Locate the cell with the specified text and output its (x, y) center coordinate. 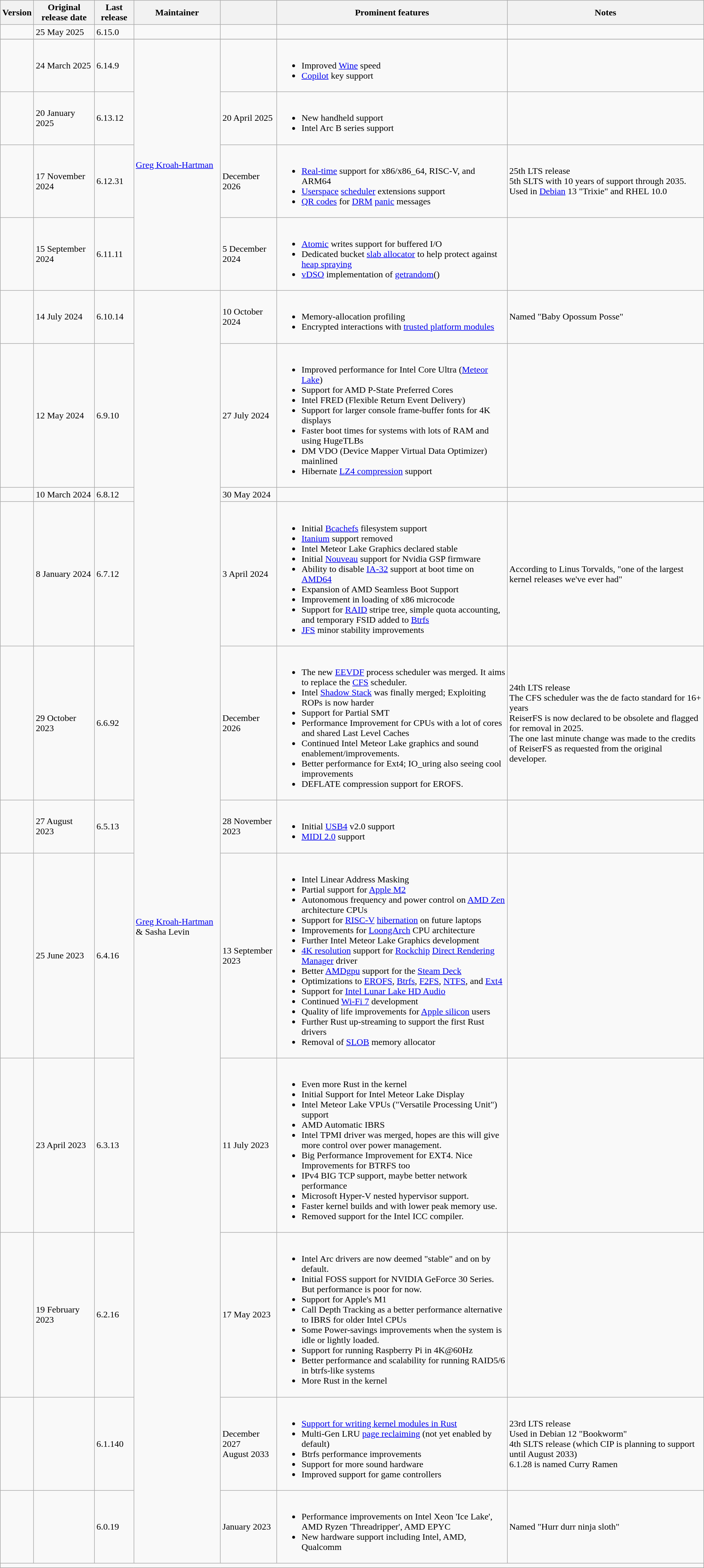
New handheld supportIntel Arc B series support (392, 118)
6.5.13 (114, 826)
Atomic writes support for buffered I/ODedicated bucket slab allocator to help protect against heap sprayingvDSO implementation of getrandom() (392, 254)
6.6.92 (114, 723)
27 August 2023 (64, 826)
27 July 2024 (249, 415)
24 March 2025 (64, 65)
Notes (605, 13)
Prominent features (392, 13)
6.11.11 (114, 254)
8 January 2024 (64, 573)
6.10.14 (114, 317)
Version (17, 13)
6.15.0 (114, 32)
6.13.12 (114, 118)
Performance improvements on Intel Xeon 'Ice Lake', AMD Ryzen 'Threadripper', AMD EPYCNew hardware support including Intel, AMD, Qualcomm (392, 1527)
6.7.12 (114, 573)
11 July 2023 (249, 1145)
Last release (114, 13)
6.3.13 (114, 1145)
6.4.16 (114, 955)
13 September 2023 (249, 955)
January 2023 (249, 1527)
12 May 2024 (64, 415)
20 January 2025 (64, 118)
Named "Baby Opossum Posse" (605, 317)
Named "Hurr durr ninja sloth" (605, 1527)
6.2.16 (114, 1315)
14 July 2024 (64, 317)
According to Linus Torvalds, "one of the largest kernel releases we've ever had" (605, 573)
6.12.31 (114, 181)
Maintainer (177, 13)
17 May 2023 (249, 1315)
23 April 2023 (64, 1145)
6.14.9 (114, 65)
6.0.19 (114, 1527)
Improved Wine speedCopilot key support (392, 65)
December 2027August 2033 (249, 1444)
5 December 2024 (249, 254)
6.8.12 (114, 494)
3 April 2024 (249, 573)
25th LTS release5th SLTS with 10 years of support through 2035. Used in Debian 13 "Trixie" and RHEL 10.0 (605, 181)
6.1.140 (114, 1444)
Greg Kroah-Hartman & Sasha Levin (177, 927)
29 October 2023 (64, 723)
30 May 2024 (249, 494)
Greg Kroah-Hartman (177, 165)
25 June 2023 (64, 955)
Memory-allocation profilingEncrypted interactions with trusted platform modules (392, 317)
10 March 2024 (64, 494)
6.9.10 (114, 415)
23rd LTS releaseUsed in Debian 12 "Bookworm"4th SLTS release (which CIP is planning to support until August 2033)6.1.28 is named Curry Ramen (605, 1444)
28 November 2023 (249, 826)
Initial USB4 v2.0 supportMIDI 2.0 support (392, 826)
10 October 2024 (249, 317)
17 November 2024 (64, 181)
25 May 2025 (64, 32)
Real-time support for x86/x86_64, RISC-V, and ARM64Userspace scheduler extensions supportQR codes for DRM panic messages (392, 181)
Original release date (64, 13)
19 February 2023 (64, 1315)
15 September 2024 (64, 254)
20 April 2025 (249, 118)
